Determine the [x, y] coordinate at the center of the cell enclosing the given text.  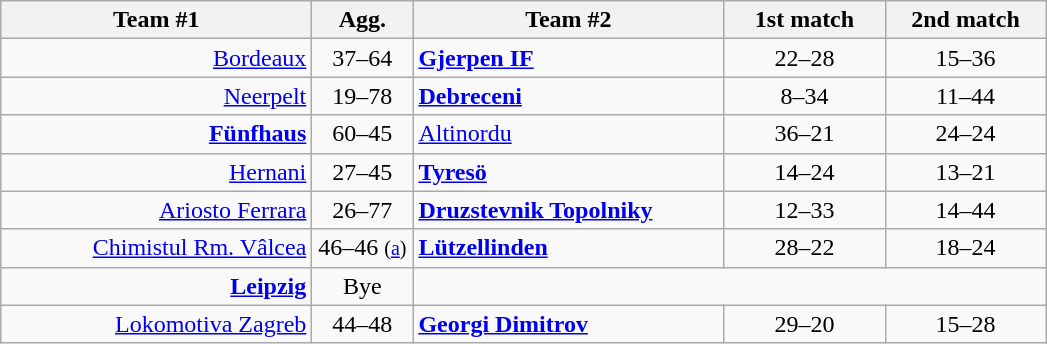
36–21 [804, 134]
Debreceni [568, 96]
Hernani [156, 172]
46–46 (a) [362, 248]
Altinordu [568, 134]
Chimistul Rm. Vâlcea [156, 248]
22–28 [804, 58]
27–45 [362, 172]
Fünfhaus [156, 134]
Bye [362, 286]
11–44 [966, 96]
Lokomotiva Zagreb [156, 324]
Druzstevnik Topolniky [568, 210]
Team #2 [568, 20]
Lützellinden [568, 248]
12–33 [804, 210]
14–24 [804, 172]
Georgi Dimitrov [568, 324]
Leipzig [156, 286]
2nd match [966, 20]
Gjerpen IF [568, 58]
1st match [804, 20]
28–22 [804, 248]
19–78 [362, 96]
Tyresö [568, 172]
37–64 [362, 58]
Bordeaux [156, 58]
13–21 [966, 172]
15–36 [966, 58]
44–48 [362, 324]
18–24 [966, 248]
Neerpelt [156, 96]
60–45 [362, 134]
29–20 [804, 324]
26–77 [362, 210]
24–24 [966, 134]
14–44 [966, 210]
Team #1 [156, 20]
15–28 [966, 324]
Agg. [362, 20]
8–34 [804, 96]
Ariosto Ferrara [156, 210]
